For the text-containing cell, return its midpoint in [x, y] coordinate format. 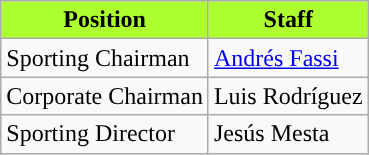
Sporting Chairman [105, 58]
Corporate Chairman [105, 96]
Sporting Director [105, 134]
Andrés Fassi [288, 58]
Staff [288, 20]
Position [105, 20]
Jesús Mesta [288, 134]
Luis Rodríguez [288, 96]
